Extract the (x, y) coordinate from the center of the cell holding the provided text.  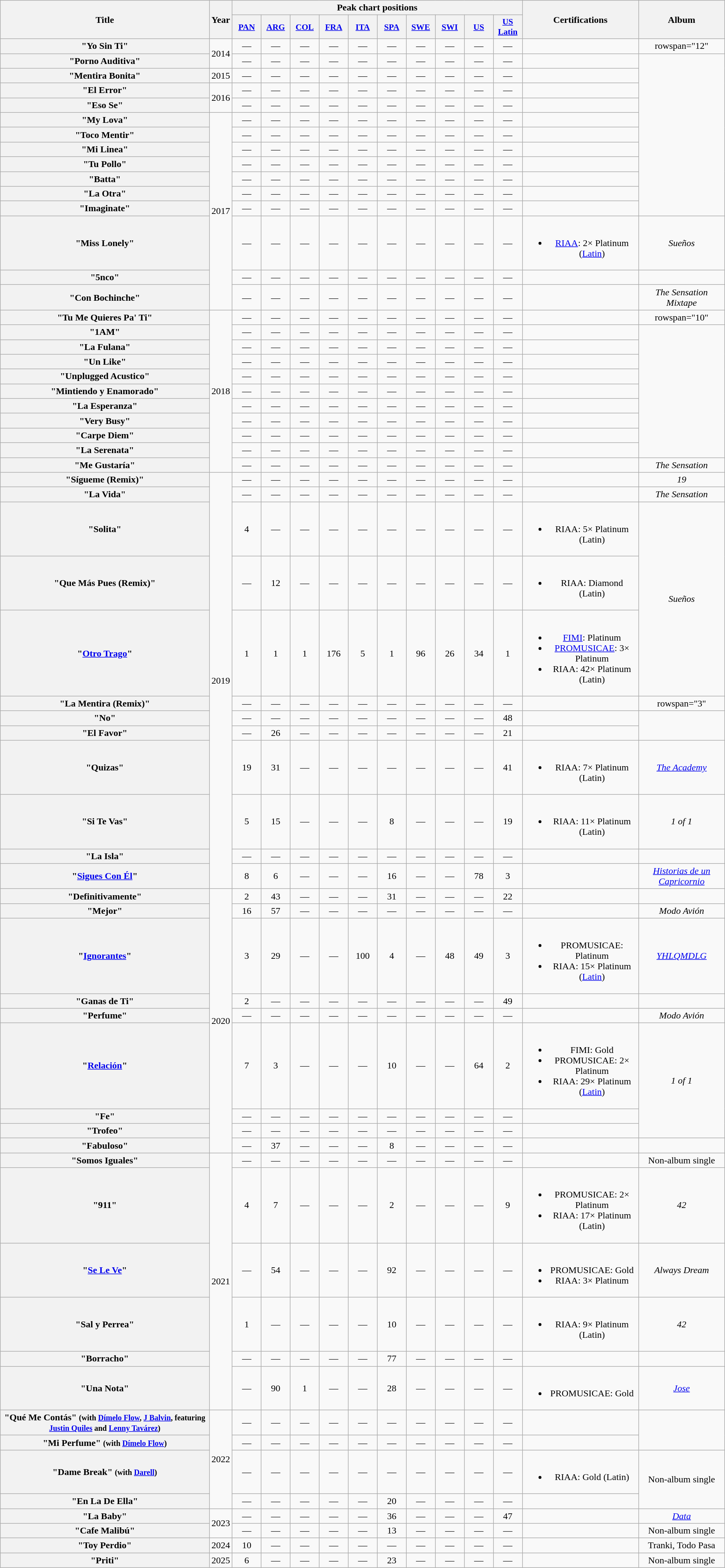
FIMI: PlatinumPROMUSICAE: 3× PlatinumRIAA: 42× Platinum (Latin) (580, 653)
"Fe" (105, 1116)
"Unplugged Acustico" (105, 376)
"Sigues Con Él" (105, 876)
22 (508, 896)
64 (479, 1066)
RIAA: 11× Platinum (Latin) (580, 822)
"Ignorantes" (105, 956)
"Toy Perdio" (105, 1546)
Album (682, 19)
2025 (221, 1560)
Tranki, Todo Pasa (682, 1546)
Certifications (580, 19)
100 (362, 956)
"El Error" (105, 90)
ARG (276, 27)
The Academy (682, 767)
2024 (221, 1546)
23 (392, 1560)
PROMUSICAE: 2× PlatinumRIAA: 17× Platinum (Latin) (580, 1205)
RIAA: Gold (Latin) (580, 1472)
Historias de un Capricornio (682, 876)
"En La De Ella" (105, 1501)
Year (221, 19)
"Solita" (105, 529)
"Sígueme (Remix)" (105, 480)
90 (276, 1388)
"Qué Me Contás" (with Dímelo Flow, J Balvin, featuring Justin Quiles and Lenny Tavárez) (105, 1422)
"La Mentira (Remix)" (105, 703)
"Que Más Pues (Remix)" (105, 583)
2018 (221, 391)
PAN (246, 27)
PROMUSICAE: PlatinumRIAA: 15× Platinum (Latin) (580, 956)
"Yo Sin Ti" (105, 46)
"Porno Auditiva" (105, 61)
SPA (392, 27)
ITA (362, 27)
2017 (221, 211)
"Quizas" (105, 767)
"Definitivamente" (105, 896)
Title (105, 19)
FIMI: GoldPROMUSICAE: 2× PlatinumRIAA: 29× Platinum (Latin) (580, 1066)
9 (508, 1205)
"Tu Pollo" (105, 164)
"La Otra" (105, 194)
Peak chart positions (377, 8)
21 (508, 733)
"Mejor" (105, 911)
"La Baby" (105, 1516)
15 (276, 822)
RIAA: Diamond (Latin) (580, 583)
29 (276, 956)
"Mentira Bonita" (105, 76)
77 (392, 1359)
"1AM" (105, 332)
176 (334, 653)
"My Lova" (105, 120)
"Relación" (105, 1066)
2020 (221, 1021)
"La Vida" (105, 495)
RIAA: 7× Platinum (Latin) (580, 767)
"Me Gustaría" (105, 465)
Jose (682, 1388)
"Batta" (105, 179)
"Somos Iguales" (105, 1160)
"No" (105, 718)
RIAA: 5× Platinum (Latin) (580, 529)
SWI (450, 27)
37 (276, 1146)
"Miss Lonely" (105, 243)
2022 (221, 1459)
PROMUSICAE: GoldRIAA: 3× Platinum (580, 1270)
36 (392, 1516)
43 (276, 896)
92 (392, 1270)
47 (508, 1516)
COL (304, 27)
78 (479, 876)
"Se Le Ve" (105, 1270)
The Sensation Mixtape (682, 298)
SWE (421, 27)
"Eso Se" (105, 105)
2019 (221, 681)
96 (421, 653)
USLatin (508, 27)
rowspan="3" (682, 703)
"Tu Me Quieres Pa' Ti" (105, 317)
"Very Busy" (105, 420)
"El Favor" (105, 733)
"La Esperanza" (105, 406)
"Mintiendo y Enamorado" (105, 391)
2023 (221, 1523)
"Con Bochinche" (105, 298)
34 (479, 653)
"Trofeo" (105, 1131)
13 (392, 1531)
rowspan="10" (682, 317)
US (479, 27)
20 (392, 1501)
"Sal y Perrea" (105, 1324)
"Imaginate" (105, 208)
2016 (221, 98)
28 (392, 1388)
RIAA: 9× Platinum (Latin) (580, 1324)
"Ganas de Ti" (105, 1001)
"Priti" (105, 1560)
"Carpe Diem" (105, 435)
54 (276, 1270)
"Borracho" (105, 1359)
"Perfume" (105, 1016)
YHLQMDLG (682, 956)
"Otro Trago" (105, 653)
2015 (221, 76)
RIAA: 2× Platinum (Latin) (580, 243)
"Un Like" (105, 362)
12 (276, 583)
"911" (105, 1205)
"La Serenata" (105, 450)
"5nco" (105, 277)
"Toco Mentir" (105, 134)
PROMUSICAE: Gold (580, 1388)
"La Isla" (105, 856)
"La Fulana" (105, 347)
2014 (221, 53)
"Mi Linea" (105, 149)
"Cafe Malibú" (105, 1531)
"Si Te Vas" (105, 822)
Always Dream (682, 1270)
"Una Nota" (105, 1388)
rowspan="12" (682, 46)
"Dame Break" (with Darell) (105, 1472)
Data (682, 1516)
57 (276, 911)
FRA (334, 27)
41 (508, 767)
"Fabuloso" (105, 1146)
2021 (221, 1281)
"Mi Perfume" (with Dímelo Flow) (105, 1442)
